Find where the given text appears and provide that cell's center as (X, Y) coordinate. 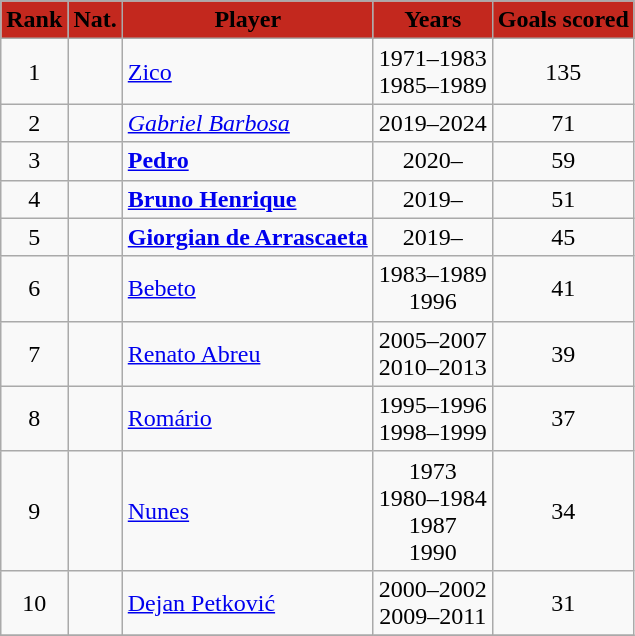
19731980–198419871990 (432, 510)
Dejan Petković (248, 602)
45 (563, 237)
2020– (432, 161)
Gabriel Barbosa (248, 123)
2000–20022009–2011 (432, 602)
2019–2024 (432, 123)
51 (563, 199)
9 (34, 510)
5 (34, 237)
Bruno Henrique (248, 199)
39 (563, 354)
41 (563, 288)
6 (34, 288)
3 (34, 161)
8 (34, 418)
Renato Abreu (248, 354)
1995–19961998–1999 (432, 418)
Nunes (248, 510)
Player (248, 20)
31 (563, 602)
Zico (248, 72)
Years (432, 20)
Romário (248, 418)
59 (563, 161)
Pedro (248, 161)
34 (563, 510)
71 (563, 123)
37 (563, 418)
Bebeto (248, 288)
1971–19831985–1989 (432, 72)
Goals scored (563, 20)
Rank (34, 20)
1983–19891996 (432, 288)
1 (34, 72)
2 (34, 123)
7 (34, 354)
4 (34, 199)
2005–20072010–2013 (432, 354)
135 (563, 72)
Giorgian de Arrascaeta (248, 237)
10 (34, 602)
Nat. (95, 20)
